Extract the [X, Y] coordinate from the center of the cell holding the provided text.  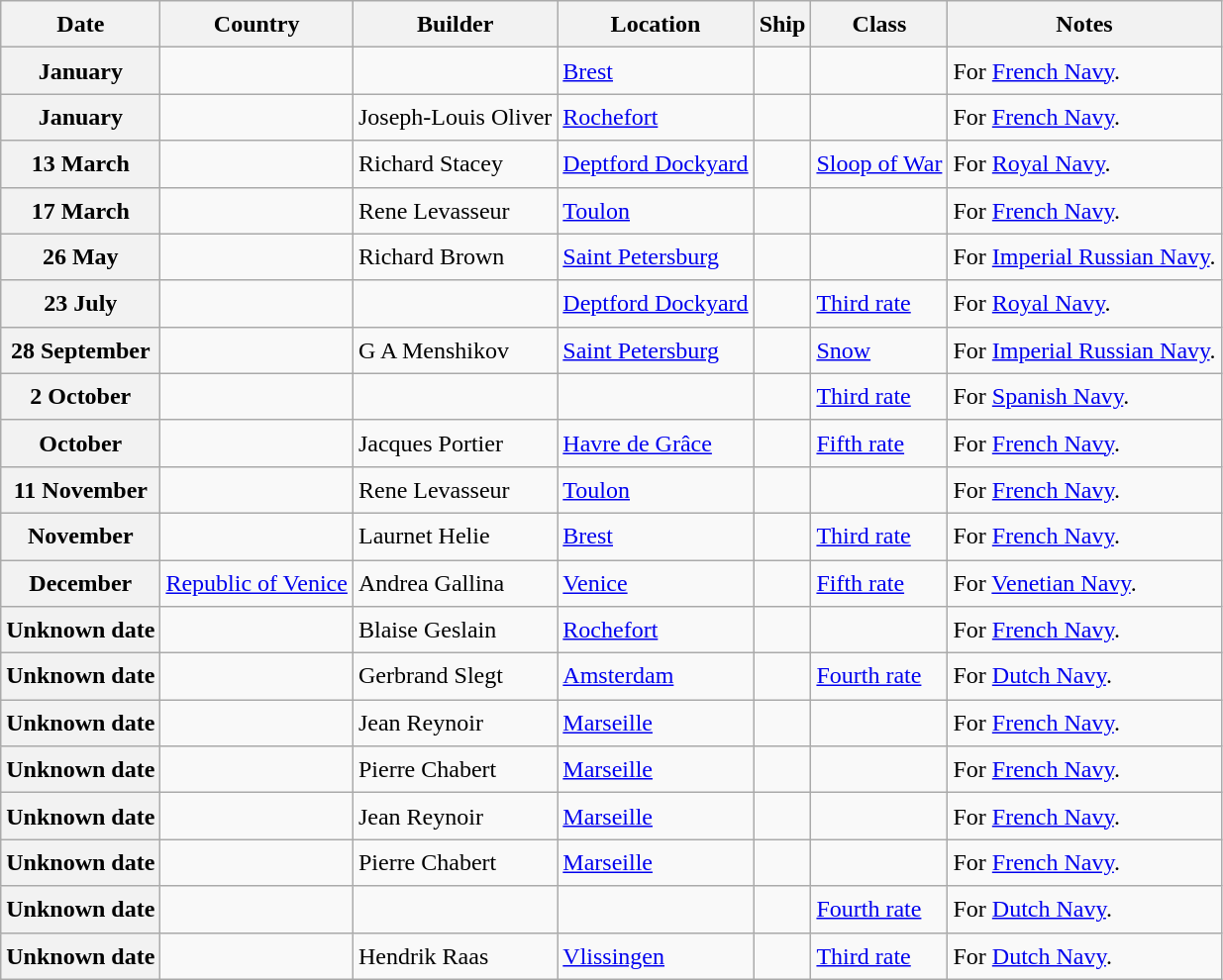
26 May [81, 257]
11 November [81, 489]
Location [656, 24]
Vlissingen [656, 956]
13 March [81, 164]
Jacques Portier [455, 443]
Amsterdam [656, 677]
Richard Brown [455, 257]
For Venetian Navy. [1084, 584]
17 March [81, 210]
Notes [1084, 24]
Hendrik Raas [455, 956]
Sloop of War [879, 164]
Gerbrand Slegt [455, 677]
28 September [81, 350]
2 October [81, 396]
Andrea Gallina [455, 584]
Date [81, 24]
G A Menshikov [455, 350]
Venice [656, 584]
December [81, 584]
November [81, 537]
Country [257, 24]
Joseph-Louis Oliver [455, 117]
Ship [782, 24]
Class [879, 24]
Blaise Geslain [455, 630]
Havre de Grâce [656, 443]
Snow [879, 350]
23 July [81, 303]
Republic of Venice [257, 584]
Richard Stacey [455, 164]
For Spanish Navy. [1084, 396]
Builder [455, 24]
October [81, 443]
Laurnet Helie [455, 537]
